Capture the cell that displays the provided text and extract its (x, y) central coordinate. 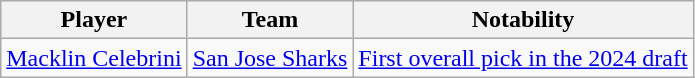
Team (270, 20)
Macklin Celebrini (94, 58)
First overall pick in the 2024 draft (523, 58)
San Jose Sharks (270, 58)
Player (94, 20)
Notability (523, 20)
